Return (X, Y) of the center of cell containing provided text 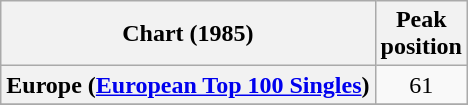
61 (421, 85)
Europe (European Top 100 Singles) (188, 85)
Chart (1985) (188, 34)
Peakposition (421, 34)
